Detect which cell encompasses the target text, then output its [X, Y] center coordinate. 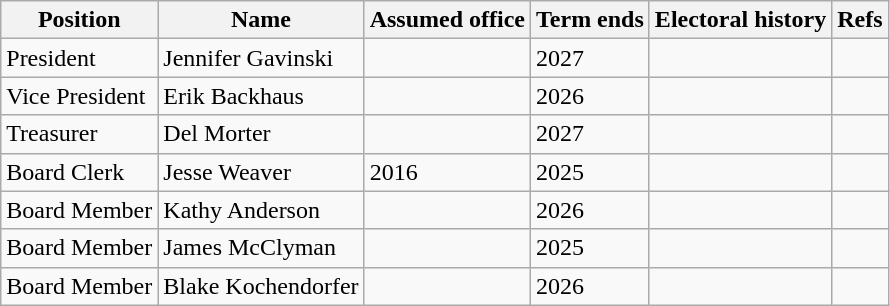
Electoral history [740, 20]
Vice President [80, 96]
Erik Backhaus [261, 96]
James McClyman [261, 248]
Name [261, 20]
Refs [860, 20]
Assumed office [447, 20]
Jennifer Gavinski [261, 58]
Kathy Anderson [261, 210]
2016 [447, 172]
President [80, 58]
Del Morter [261, 134]
Treasurer [80, 134]
Board Clerk [80, 172]
Jesse Weaver [261, 172]
Term ends [590, 20]
Blake Kochendorfer [261, 286]
Position [80, 20]
